Pinpoint the cell where the given text exists, returning its [x, y] midpoint coordinate. 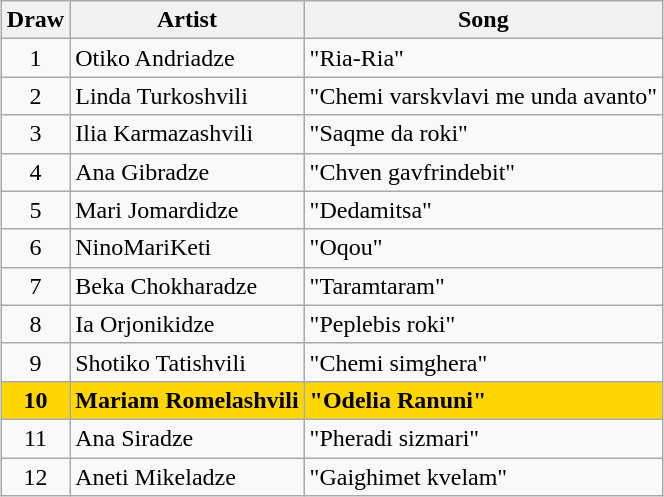
Beka Chokharadze [187, 286]
"Chemi varskvlavi me unda avanto" [484, 96]
"Peplebis roki" [484, 324]
Otiko Andriadze [187, 58]
"Dedamitsa" [484, 210]
5 [35, 210]
Linda Turkoshvili [187, 96]
"Saqme da roki" [484, 134]
2 [35, 96]
"Chemi simghera" [484, 362]
Ia Orjonikidze [187, 324]
3 [35, 134]
Song [484, 20]
6 [35, 248]
"Gaighimet kvelam" [484, 477]
12 [35, 477]
"Ria-Ria" [484, 58]
1 [35, 58]
9 [35, 362]
4 [35, 172]
Draw [35, 20]
"Oqou" [484, 248]
"Pheradi sizmari" [484, 438]
Mariam Romelashvili [187, 400]
NinoMariKeti [187, 248]
Shotiko Tatishvili [187, 362]
"Taramtaram" [484, 286]
Mari Jomardidze [187, 210]
Ana Gibradze [187, 172]
"Chven gavfrindebit" [484, 172]
Aneti Mikeladze [187, 477]
"Odelia Ranuni" [484, 400]
Artist [187, 20]
11 [35, 438]
7 [35, 286]
8 [35, 324]
Ilia Karmazashvili [187, 134]
10 [35, 400]
Ana Siradze [187, 438]
